Capture the cell that displays the provided text and extract its (X, Y) central coordinate. 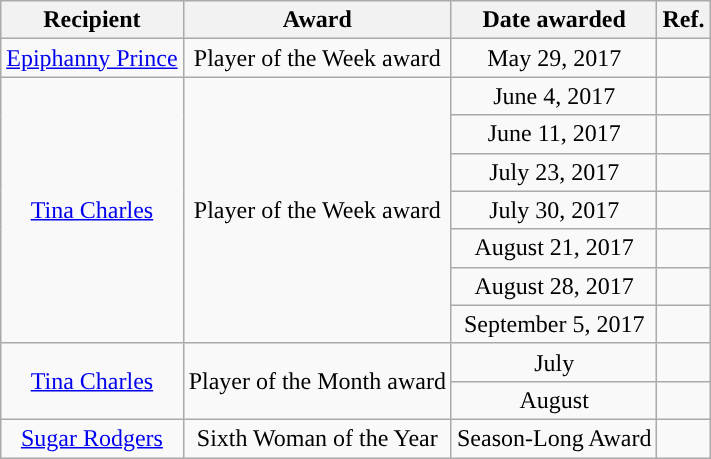
June 4, 2017 (554, 96)
Epiphanny Prince (92, 58)
Sugar Rodgers (92, 438)
June 11, 2017 (554, 134)
July 30, 2017 (554, 210)
August (554, 400)
Season-Long Award (554, 438)
Sixth Woman of the Year (317, 438)
August 28, 2017 (554, 286)
July (554, 362)
Recipient (92, 20)
Date awarded (554, 20)
July 23, 2017 (554, 172)
September 5, 2017 (554, 324)
August 21, 2017 (554, 248)
Player of the Month award (317, 381)
May 29, 2017 (554, 58)
Award (317, 20)
Ref. (684, 20)
